Pinpoint the cell where the given text exists, returning its [X, Y] midpoint coordinate. 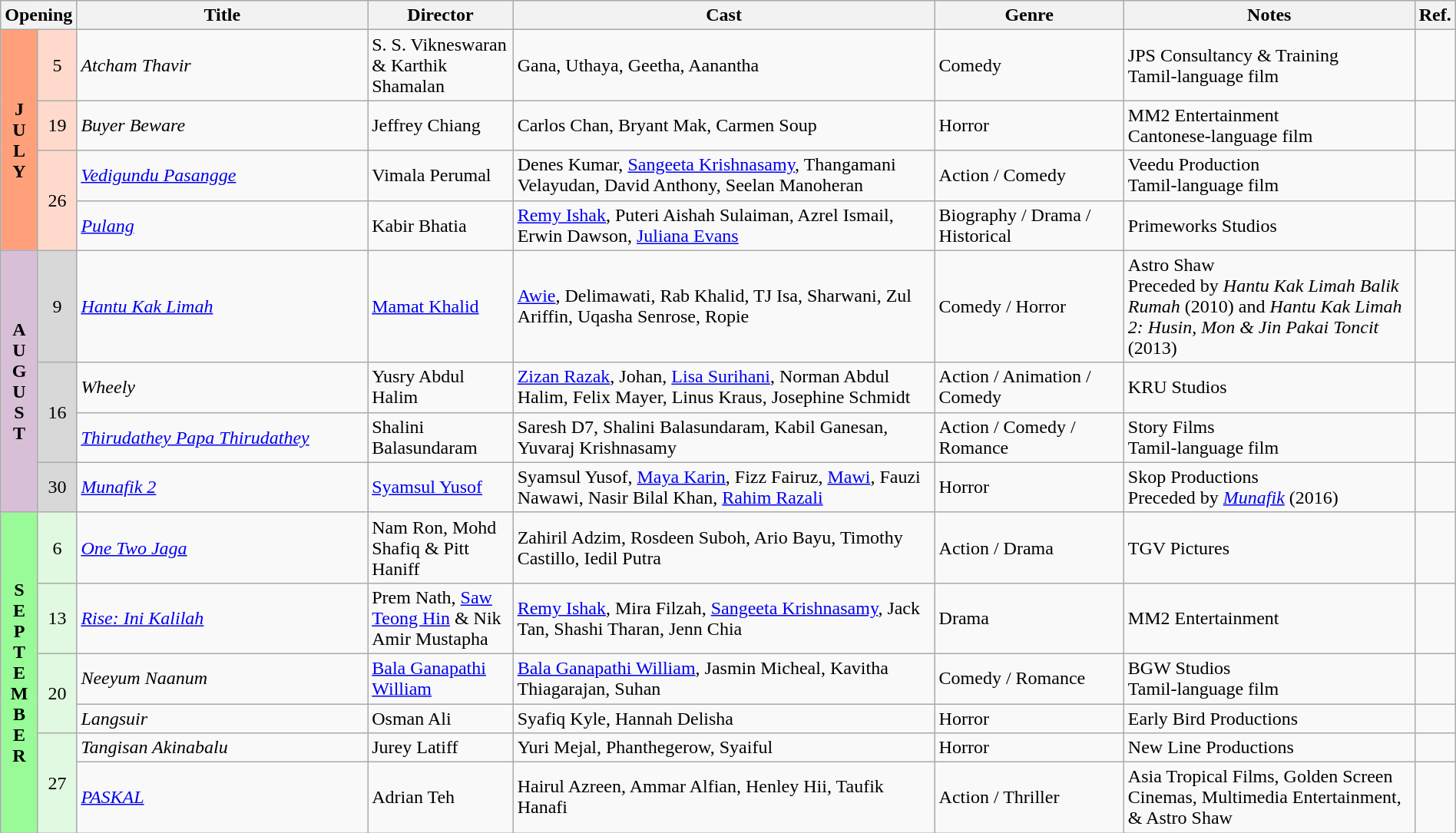
SEPTEMBER [20, 673]
Buyer Beware [223, 126]
Jeffrey Chiang [441, 126]
5 [57, 65]
Bala Ganapathi William, Jasmin Micheal, Kavitha Thiagarajan, Suhan [723, 679]
Vimala Perumal [441, 175]
Skop ProductionsPreceded by Munafik (2016) [1269, 487]
Biography / Drama / Historical [1029, 226]
Syamsul Yusof [441, 487]
Awie, Delimawati, Rab Khalid, TJ Isa, Sharwani, Zul Ariffin, Uqasha Senrose, Ropie [723, 306]
Osman Ali [441, 718]
20 [57, 693]
Comedy [1029, 65]
Notes [1269, 15]
Astro ShawPreceded by Hantu Kak Limah Balik Rumah (2010) and Hantu Kak Limah 2: Husin, Mon & Jin Pakai Toncit (2013) [1269, 306]
Primeworks Studios [1269, 226]
TGV Pictures [1269, 547]
Yuri Mejal, Phanthegerow, Syaiful [723, 748]
Pulang [223, 226]
Action / Animation / Comedy [1029, 387]
26 [57, 200]
S. S. Vikneswaran & Karthik Shamalan [441, 65]
Gana, Uthaya, Geetha, Aanantha [723, 65]
30 [57, 487]
Jurey Latiff [441, 748]
Story FilmsTamil-language film [1269, 438]
Syamsul Yusof, Maya Karin, Fizz Fairuz, Mawi, Fauzi Nawawi, Nasir Bilal Khan, Rahim Razali [723, 487]
Bala Ganapathi William [441, 679]
New Line Productions [1269, 748]
JULY [20, 140]
Opening [38, 15]
Saresh D7, Shalini Balasundaram, Kabil Ganesan, Yuvaraj Krishnasamy [723, 438]
9 [57, 306]
PASKAL [223, 798]
19 [57, 126]
Cast [723, 15]
Genre [1029, 15]
Denes Kumar, Sangeeta Krishnasamy, Thangamani Velayudan, David Anthony, Seelan Manoheran [723, 175]
One Two Jaga [223, 547]
16 [57, 412]
Action / Comedy [1029, 175]
Shalini Balasundaram [441, 438]
MM2 Entertainment [1269, 618]
Hairul Azreen, Ammar Alfian, Henley Hii, Taufik Hanafi [723, 798]
Director [441, 15]
Asia Tropical Films, Golden Screen Cinemas, Multimedia Entertainment, & Astro Shaw [1269, 798]
Atcham Thavir [223, 65]
Syafiq Kyle, Hannah Delisha [723, 718]
Carlos Chan, Bryant Mak, Carmen Soup [723, 126]
MM2 EntertainmentCantonese-language film [1269, 126]
27 [57, 783]
Wheely [223, 387]
Kabir Bhatia [441, 226]
Remy Ishak, Puteri Aishah Sulaiman, Azrel Ismail, Erwin Dawson, Juliana Evans [723, 226]
Munafik 2 [223, 487]
Hantu Kak Limah [223, 306]
Prem Nath, Saw Teong Hin & Nik Amir Mustapha [441, 618]
JPS Consultancy & TrainingTamil-language film [1269, 65]
Early Bird Productions [1269, 718]
Thirudathey Papa Thirudathey [223, 438]
Comedy / Horror [1029, 306]
Action / Drama [1029, 547]
Comedy / Romance [1029, 679]
BGW StudiosTamil-language film [1269, 679]
Drama [1029, 618]
Veedu ProductionTamil-language film [1269, 175]
Title [223, 15]
Adrian Teh [441, 798]
Ref. [1434, 15]
Action / Thriller [1029, 798]
Neeyum Naanum [223, 679]
Action / Comedy / Romance [1029, 438]
13 [57, 618]
Remy Ishak, Mira Filzah, Sangeeta Krishnasamy, Jack Tan, Shashi Tharan, Jenn Chia [723, 618]
Zizan Razak, Johan, Lisa Surihani, Norman Abdul Halim, Felix Mayer, Linus Kraus, Josephine Schmidt [723, 387]
Mamat Khalid [441, 306]
AUGUST [20, 381]
Nam Ron, Mohd Shafiq & Pitt Haniff [441, 547]
Rise: Ini Kalilah [223, 618]
Tangisan Akinabalu [223, 748]
Yusry Abdul Halim [441, 387]
Zahiril Adzim, Rosdeen Suboh, Ario Bayu, Timothy Castillo, Iedil Putra [723, 547]
6 [57, 547]
KRU Studios [1269, 387]
Langsuir [223, 718]
Vedigundu Pasangge [223, 175]
